Capture the cell that displays the provided text and extract its [X, Y] central coordinate. 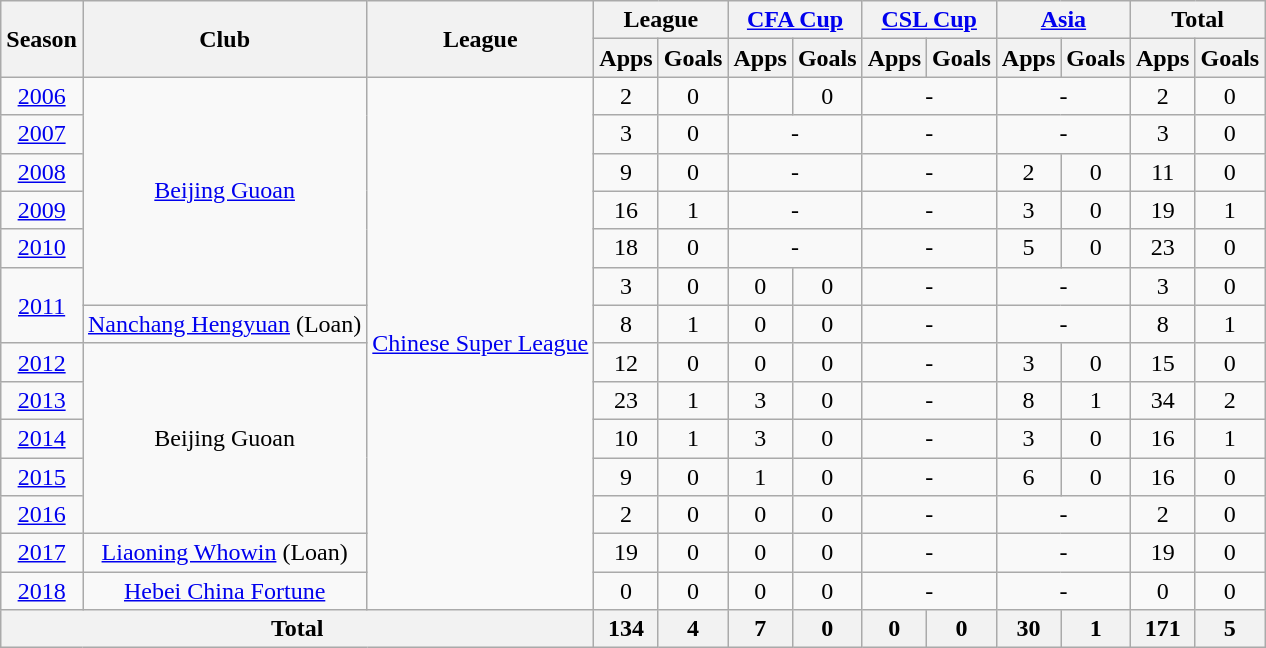
30 [1028, 629]
Asia [1063, 20]
10 [626, 438]
2014 [42, 438]
Nanchang Hengyuan (Loan) [224, 324]
2007 [42, 134]
2006 [42, 96]
2012 [42, 362]
2017 [42, 553]
2013 [42, 400]
Club [224, 39]
7 [760, 629]
2008 [42, 172]
Season [42, 39]
Chinese Super League [480, 344]
171 [1163, 629]
2015 [42, 477]
15 [1163, 362]
12 [626, 362]
6 [1028, 477]
18 [626, 248]
11 [1163, 172]
2018 [42, 591]
Hebei China Fortune [224, 591]
Liaoning Whowin (Loan) [224, 553]
CFA Cup [795, 20]
34 [1163, 400]
CSL Cup [929, 20]
4 [693, 629]
134 [626, 629]
2011 [42, 305]
2010 [42, 248]
2009 [42, 210]
2016 [42, 515]
